Output the [x, y] coordinate of the center of the cell containing the given text.  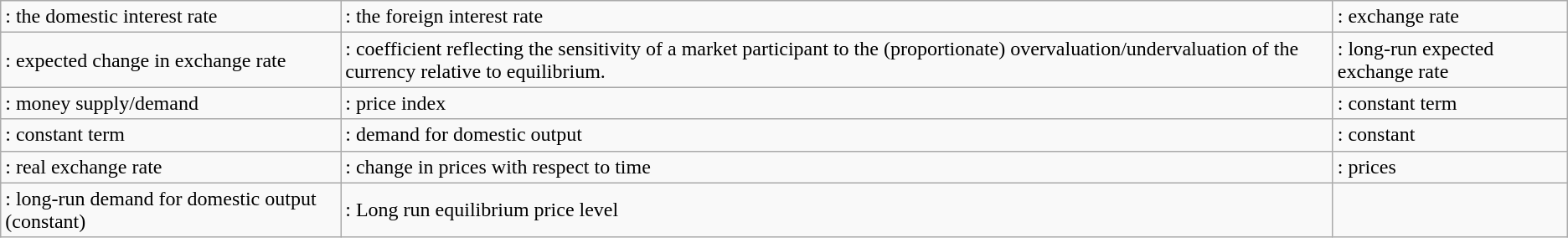
: demand for domestic output [837, 135]
: expected change in exchange rate [171, 60]
: change in prices with respect to time [837, 167]
: the domestic interest rate [171, 17]
: Long run equilibrium price level [837, 210]
: long-run expected exchange rate [1450, 60]
: long-run demand for domestic output (constant) [171, 210]
: price index [837, 103]
: real exchange rate [171, 167]
: the foreign interest rate [837, 17]
: money supply/demand [171, 103]
: exchange rate [1450, 17]
: constant [1450, 135]
: prices [1450, 167]
